Identify which cell holds the provided text, then report its (x, y) central coordinate. 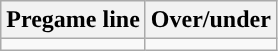
Over/under (210, 20)
Pregame line (74, 20)
